Find where the given text appears and provide that cell's center as (X, Y) coordinate. 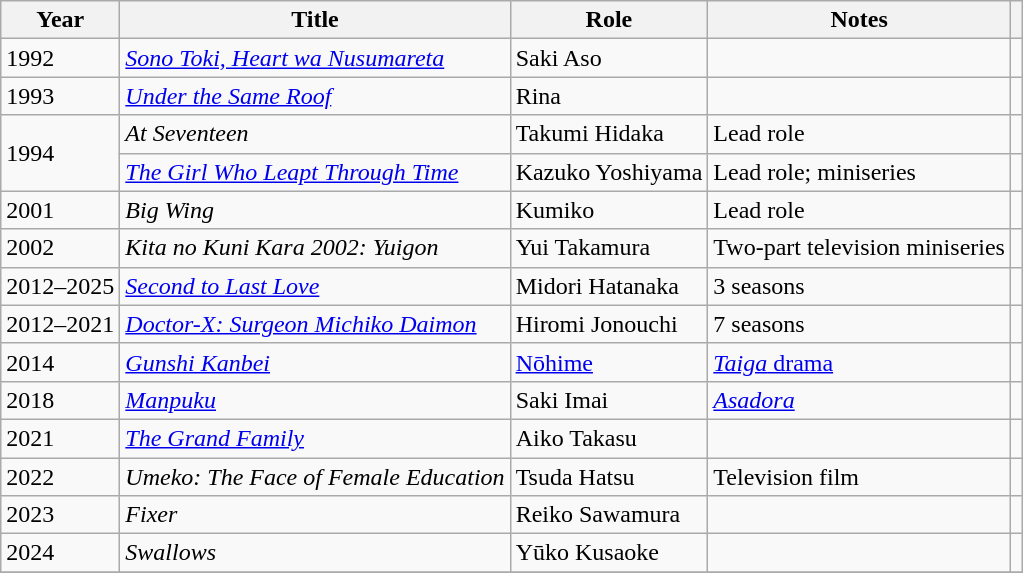
The Girl Who Leapt Through Time (315, 172)
Nōhime (609, 362)
The Grand Family (315, 438)
Kumiko (609, 210)
Two-part television miniseries (860, 248)
Rina (609, 96)
1993 (60, 96)
Reiko Sawamura (609, 515)
Lead role; miniseries (860, 172)
2021 (60, 438)
Gunshi Kanbei (315, 362)
1992 (60, 58)
2002 (60, 248)
Asadora (860, 400)
Takumi Hidaka (609, 134)
2022 (60, 477)
Saki Aso (609, 58)
Swallows (315, 553)
Aiko Takasu (609, 438)
Notes (860, 20)
Yūko Kusaoke (609, 553)
Kita no Kuni Kara 2002: Yuigon (315, 248)
Umeko: The Face of Female Education (315, 477)
2014 (60, 362)
2024 (60, 553)
Yui Takamura (609, 248)
Title (315, 20)
Kazuko Yoshiyama (609, 172)
Sono Toki, Heart wa Nusumareta (315, 58)
3 seasons (860, 286)
Saki Imai (609, 400)
Big Wing (315, 210)
Taiga drama (860, 362)
Year (60, 20)
At Seventeen (315, 134)
Tsuda Hatsu (609, 477)
Manpuku (315, 400)
2001 (60, 210)
Under the Same Roof (315, 96)
2018 (60, 400)
2012–2025 (60, 286)
Midori Hatanaka (609, 286)
Fixer (315, 515)
Television film (860, 477)
Second to Last Love (315, 286)
2012–2021 (60, 324)
2023 (60, 515)
1994 (60, 153)
Doctor-X: Surgeon Michiko Daimon (315, 324)
Hiromi Jonouchi (609, 324)
7 seasons (860, 324)
Role (609, 20)
